For the text-containing cell, return its midpoint in (x, y) coordinate format. 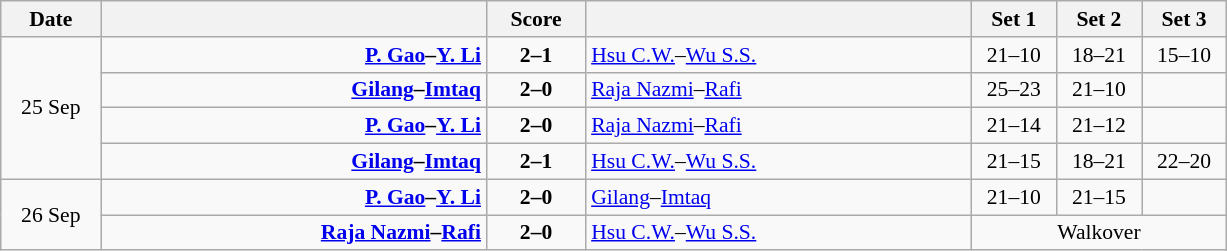
21–12 (1098, 126)
26 Sep (51, 214)
22–20 (1184, 162)
15–10 (1184, 55)
Set 2 (1098, 19)
25 Sep (51, 108)
Walkover (1098, 233)
25–23 (1014, 90)
Set 1 (1014, 19)
Set 3 (1184, 19)
Score (536, 19)
21–14 (1014, 126)
Date (51, 19)
